Scan for the cell matching the given text and deliver its (x, y) coordinate at center. 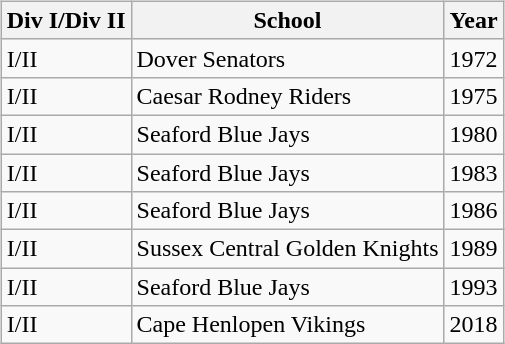
2018 (474, 325)
1993 (474, 287)
1975 (474, 96)
1980 (474, 134)
1983 (474, 173)
School (288, 20)
Sussex Central Golden Knights (288, 249)
1986 (474, 211)
Caesar Rodney Riders (288, 96)
Dover Senators (288, 58)
Div I/Div II (66, 20)
1989 (474, 249)
1972 (474, 58)
Year (474, 20)
Cape Henlopen Vikings (288, 325)
